For the text-containing cell, return its midpoint in [x, y] coordinate format. 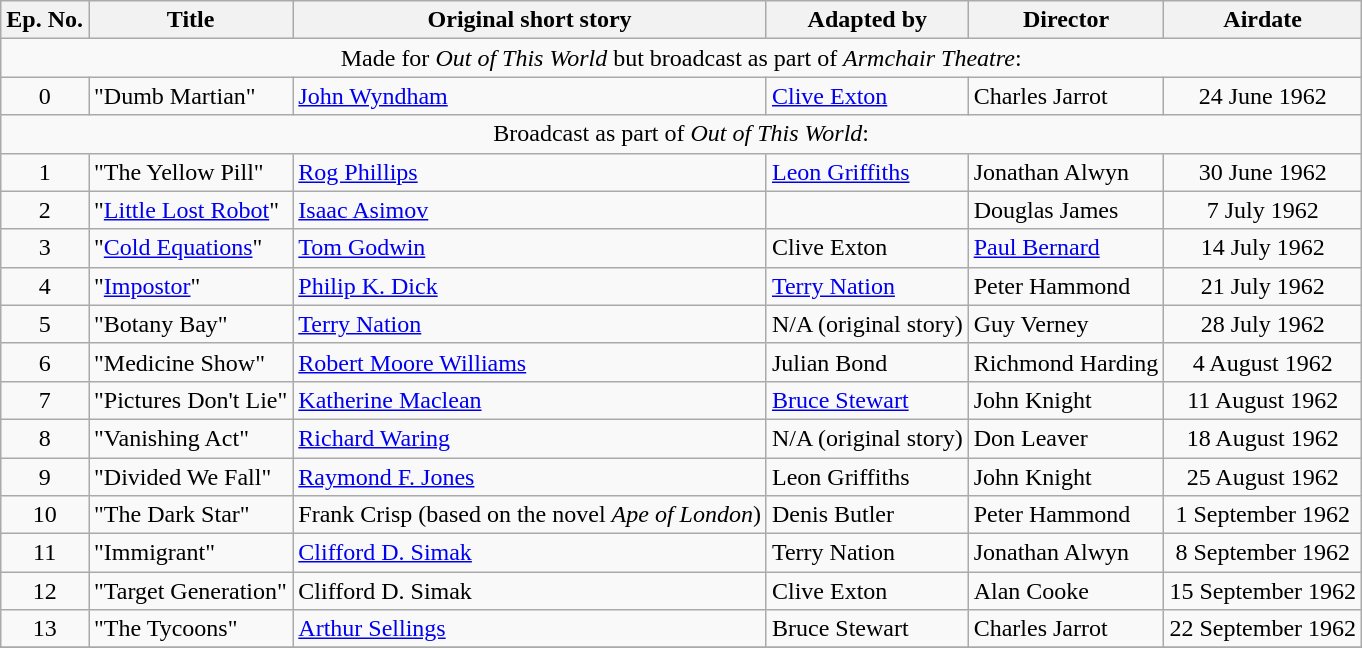
1 [45, 172]
Philip K. Dick [530, 286]
18 August 1962 [1263, 438]
22 September 1962 [1263, 629]
0 [45, 96]
Frank Crisp (based on the novel Ape of London) [530, 515]
2 [45, 210]
"The Dark Star" [190, 515]
12 [45, 591]
10 [45, 515]
Director [1066, 20]
Title [190, 20]
"The Tycoons" [190, 629]
8 September 1962 [1263, 553]
Paul Bernard [1066, 248]
Made for Out of This World but broadcast as part of Armchair Theatre: [682, 58]
Alan Cooke [1066, 591]
"Botany Bay" [190, 324]
Tom Godwin [530, 248]
14 July 1962 [1263, 248]
8 [45, 438]
4 August 1962 [1263, 362]
21 July 1962 [1263, 286]
13 [45, 629]
7 [45, 400]
Julian Bond [867, 362]
Guy Verney [1066, 324]
Airdate [1263, 20]
"Dumb Martian" [190, 96]
John Wyndham [530, 96]
Richmond Harding [1066, 362]
6 [45, 362]
Broadcast as part of Out of This World: [682, 134]
Don Leaver [1066, 438]
"Impostor" [190, 286]
"Vanishing Act" [190, 438]
Rog Phillips [530, 172]
Arthur Sellings [530, 629]
25 August 1962 [1263, 477]
Raymond F. Jones [530, 477]
Original short story [530, 20]
"Pictures Don't Lie" [190, 400]
3 [45, 248]
7 July 1962 [1263, 210]
Denis Butler [867, 515]
Isaac Asimov [530, 210]
Katherine Maclean [530, 400]
Richard Waring [530, 438]
11 August 1962 [1263, 400]
Douglas James [1066, 210]
28 July 1962 [1263, 324]
"Little Lost Robot" [190, 210]
15 September 1962 [1263, 591]
11 [45, 553]
Adapted by [867, 20]
24 June 1962 [1263, 96]
Ep. No. [45, 20]
Robert Moore Williams [530, 362]
"Divided We Fall" [190, 477]
5 [45, 324]
"Immigrant" [190, 553]
4 [45, 286]
"Medicine Show" [190, 362]
9 [45, 477]
"The Yellow Pill" [190, 172]
1 September 1962 [1263, 515]
"Cold Equations" [190, 248]
30 June 1962 [1263, 172]
"Target Generation" [190, 591]
